Determine the (x, y) coordinate at the center of the cell enclosing the given text.  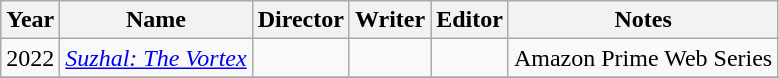
Name (156, 20)
Director (300, 20)
Editor (470, 20)
Suzhal: The Vortex (156, 58)
Amazon Prime Web Series (642, 58)
2022 (30, 58)
Writer (390, 20)
Notes (642, 20)
Year (30, 20)
